Return the [X, Y] coordinate for the center point of the cell that contains the specified text.  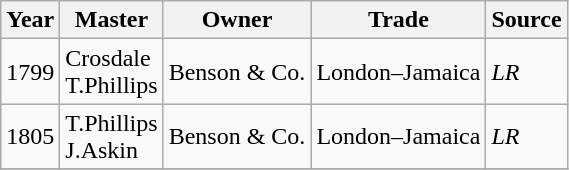
Source [526, 20]
T.PhillipsJ.Askin [112, 136]
1799 [30, 72]
1805 [30, 136]
Trade [398, 20]
Master [112, 20]
CrosdaleT.Phillips [112, 72]
Owner [237, 20]
Year [30, 20]
